From the cell containing the given text, extract its center point as [x, y] coordinate. 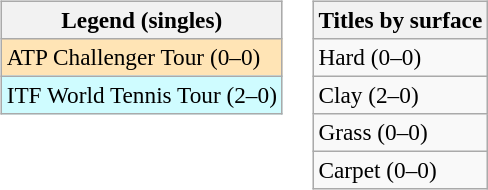
Grass (0–0) [400, 133]
Hard (0–0) [400, 57]
Titles by surface [400, 20]
ATP Challenger Tour (0–0) [142, 57]
Clay (2–0) [400, 95]
Carpet (0–0) [400, 171]
ITF World Tennis Tour (2–0) [142, 95]
Legend (singles) [142, 20]
